Capture the cell that displays the provided text and extract its (x, y) central coordinate. 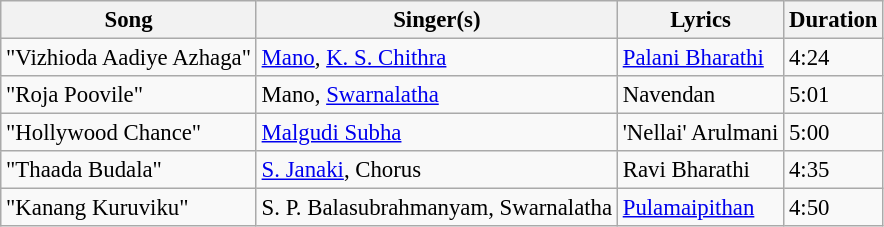
5:01 (834, 95)
4:24 (834, 58)
Song (129, 20)
"Hollywood Chance" (129, 133)
Mano, K. S. Chithra (436, 58)
S. P. Balasubrahmanyam, Swarnalatha (436, 208)
Malgudi Subha (436, 133)
Pulamaipithan (700, 208)
Singer(s) (436, 20)
5:00 (834, 133)
4:35 (834, 170)
4:50 (834, 208)
S. Janaki, Chorus (436, 170)
Duration (834, 20)
"Kanang Kuruviku" (129, 208)
"Vizhioda Aadiye Azhaga" (129, 58)
Lyrics (700, 20)
Ravi Bharathi (700, 170)
Palani Bharathi (700, 58)
"Thaada Budala" (129, 170)
Navendan (700, 95)
'Nellai' Arulmani (700, 133)
Mano, Swarnalatha (436, 95)
"Roja Poovile" (129, 95)
